For the text-containing cell, return its midpoint in (X, Y) coordinate format. 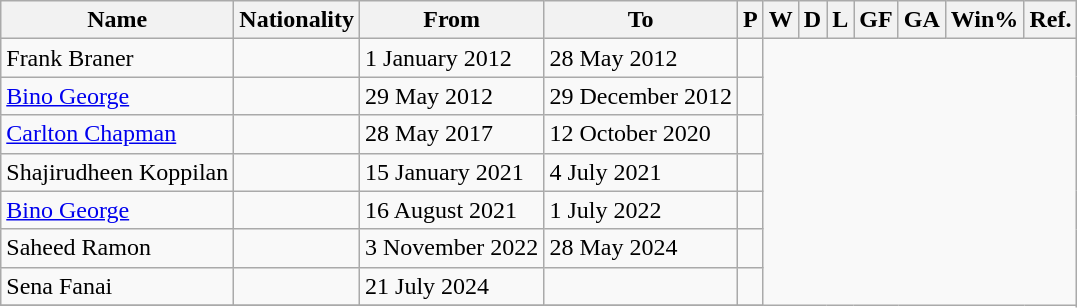
To (641, 20)
3 November 2022 (452, 248)
Saheed Ramon (118, 248)
Name (118, 20)
21 July 2024 (452, 286)
Sena Fanai (118, 286)
28 May 2024 (641, 248)
15 January 2021 (452, 172)
P (751, 20)
12 October 2020 (641, 134)
Nationality (297, 20)
28 May 2012 (641, 58)
28 May 2017 (452, 134)
1 January 2012 (452, 58)
4 July 2021 (641, 172)
1 July 2022 (641, 210)
Frank Braner (118, 58)
Ref. (1050, 20)
D (812, 20)
29 May 2012 (452, 96)
Shajirudheen Koppilan (118, 172)
W (780, 20)
L (840, 20)
Carlton Chapman (118, 134)
29 December 2012 (641, 96)
GF (876, 20)
Win% (984, 20)
GA (922, 20)
16 August 2021 (452, 210)
From (452, 20)
